Search for the cell housing the specified text and yield its (X, Y) center coordinate. 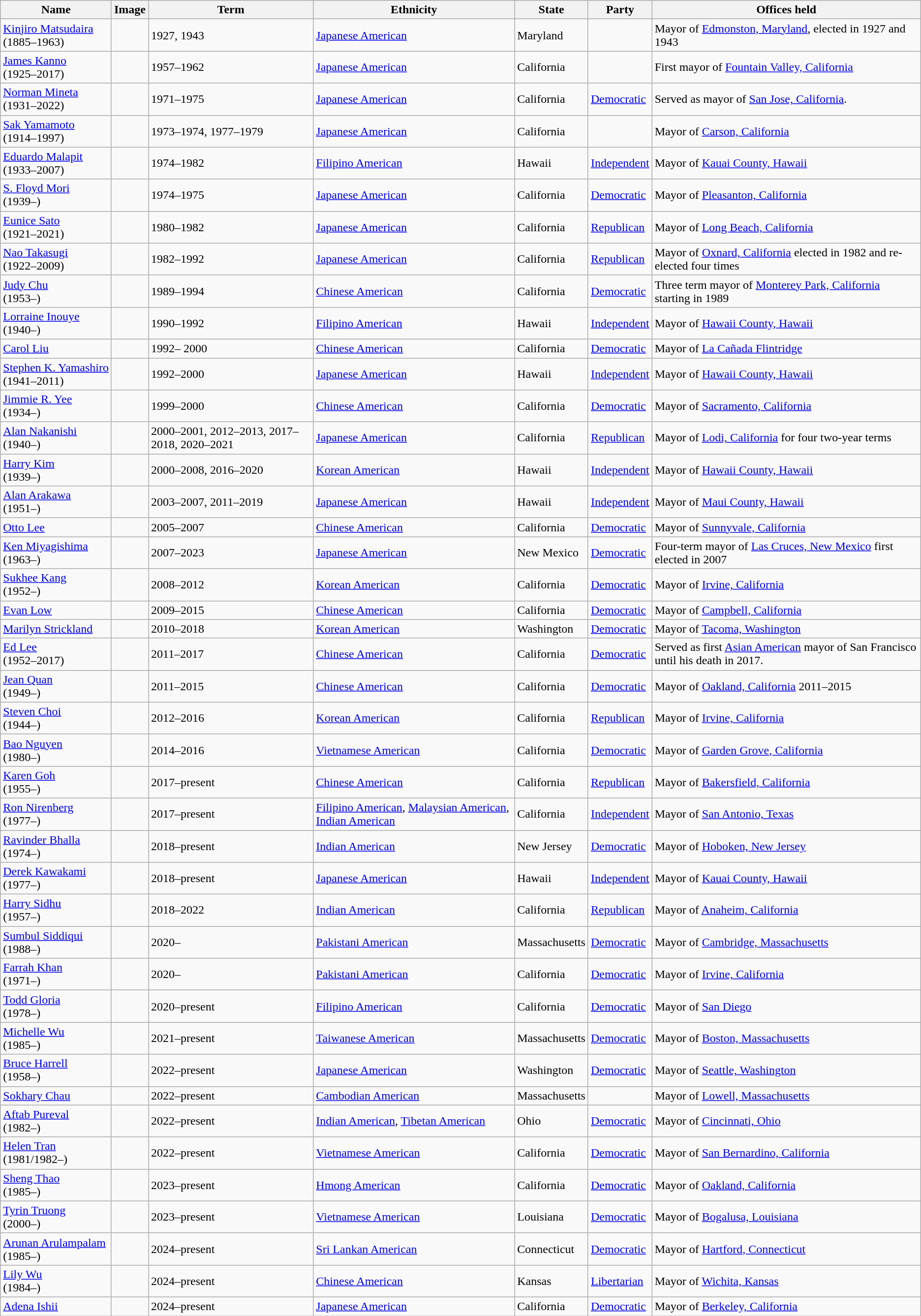
1980–1982 (231, 227)
Mayor of Oakland, California (786, 1185)
Lily Wu(1984–) (56, 1281)
Derek Kawakami(1977–) (56, 879)
Otto Lee (56, 527)
2009–2015 (231, 610)
2011–2017 (231, 654)
James Kanno(1925–2017) (56, 67)
Maryland (552, 35)
2011–2015 (231, 686)
New Mexico (552, 553)
Indian American, Tibetan American (414, 1121)
Judy Chu(1953–) (56, 291)
Mayor of Seattle, Washington (786, 1071)
Connecticut (552, 1249)
Ken Miyagishima(1963–) (56, 553)
Mayor of Carson, California (786, 131)
Libertarian (620, 1281)
1957–1962 (231, 67)
Mayor of Lodi, California for four two-year terms (786, 438)
Karen Goh(1955–) (56, 782)
Served as mayor of San Jose, California. (786, 99)
Mayor of Bogalusa, Louisiana (786, 1217)
Sri Lankan American (414, 1249)
State (552, 10)
2020–present (231, 1007)
Sumbul Siddiqui(1988–) (56, 943)
Mayor of Sunnyvale, California (786, 527)
2000–2001, 2012–2013, 2017–2018, 2020–2021 (231, 438)
S. Floyd Mori(1939–) (56, 195)
2005–2007 (231, 527)
1973–1974, 1977–1979 (231, 131)
Mayor of Hartford, Connecticut (786, 1249)
Alan Arakawa(1951–) (56, 502)
2012–2016 (231, 718)
Nao Takasugi(1922–2009) (56, 259)
Sokhary Chau (56, 1096)
Jean Quan(1949–) (56, 686)
Helen Tran(1981/1982–) (56, 1153)
Michelle Wu(1985–) (56, 1038)
Lorraine Inouye(1940–) (56, 323)
Steven Choi(1944–) (56, 718)
Mayor of Garden Grove, California (786, 750)
2008–2012 (231, 584)
1990–1992 (231, 323)
2010–2018 (231, 629)
Offices held (786, 10)
Filipino American, Malaysian American, Indian American (414, 814)
Farrah Khan(1971–) (56, 974)
Mayor of Berkeley, California (786, 1306)
Ed Lee(1952–2017) (56, 654)
1927, 1943 (231, 35)
Mayor of Oakland, California 2011–2015 (786, 686)
2014–2016 (231, 750)
1989–1994 (231, 291)
Ethnicity (414, 10)
Sak Yamamoto(1914–1997) (56, 131)
Mayor of Anaheim, California (786, 910)
Bao Nguyen(1980–) (56, 750)
Todd Gloria(1978–) (56, 1007)
Mayor of Cambridge, Massachusetts (786, 943)
Sheng Thao(1985–) (56, 1185)
Four-term mayor of Las Cruces, New Mexico first elected in 2007 (786, 553)
Mayor of Wichita, Kansas (786, 1281)
1971–1975 (231, 99)
Taiwanese American (414, 1038)
2021–present (231, 1038)
Stephen K. Yamashiro(1941–2011) (56, 374)
Alan Nakanishi(1940–) (56, 438)
Eunice Sato(1921–2021) (56, 227)
Ravinder Bhalla(1974–) (56, 846)
Harry Kim(1939–) (56, 470)
Louisiana (552, 1217)
Kinjiro Matsudaira(1885–1963) (56, 35)
Three term mayor of Monterey Park, California starting in 1989 (786, 291)
Norman Mineta(1931–2022) (56, 99)
Mayor of San Diego (786, 1007)
2000–2008, 2016–2020 (231, 470)
1974–1982 (231, 163)
Eduardo Malapit(1933–2007) (56, 163)
Mayor of La Cañada Flintridge (786, 348)
Mayor of Hoboken, New Jersey (786, 846)
Name (56, 10)
Mayor of Lowell, Massachusetts (786, 1096)
2007–2023 (231, 553)
Mayor of Edmonston, Maryland, elected in 1927 and 1943 (786, 35)
Adena Ishii (56, 1306)
Ron Nirenberg(1977–) (56, 814)
Mayor of Cincinnati, Ohio (786, 1121)
Arunan Arulampalam(1985–) (56, 1249)
Party (620, 10)
Mayor of Tacoma, Washington (786, 629)
Cambodian American (414, 1096)
Mayor of Bakersfield, California (786, 782)
Harry Sidhu(1957–) (56, 910)
Image (130, 10)
Mayor of Boston, Massachusetts (786, 1038)
Mayor of Long Beach, California (786, 227)
2003–2007, 2011–2019 (231, 502)
1974–1975 (231, 195)
Bruce Harrell(1958–) (56, 1071)
Sukhee Kang(1952–) (56, 584)
Jimmie R. Yee(1934–) (56, 406)
Served as first Asian American mayor of San Francisco until his death in 2017. (786, 654)
Mayor of San Antonio, Texas (786, 814)
Evan Low (56, 610)
Carol Liu (56, 348)
Mayor of San Bernardino, California (786, 1153)
2018–2022 (231, 910)
Marilyn Strickland (56, 629)
Kansas (552, 1281)
Mayor of Maui County, Hawaii (786, 502)
Hmong American (414, 1185)
Tyrin Truong(2000–) (56, 1217)
First mayor of Fountain Valley, California (786, 67)
Aftab Pureval(1982–) (56, 1121)
Ohio (552, 1121)
1992– 2000 (231, 348)
Term (231, 10)
Mayor of Oxnard, California elected in 1982 and re-elected four times (786, 259)
Mayor of Campbell, California (786, 610)
1982–1992 (231, 259)
Mayor of Pleasanton, California (786, 195)
1992–2000 (231, 374)
1999–2000 (231, 406)
New Jersey (552, 846)
Mayor of Sacramento, California (786, 406)
